Detect which cell encompasses the target text, then output its [X, Y] center coordinate. 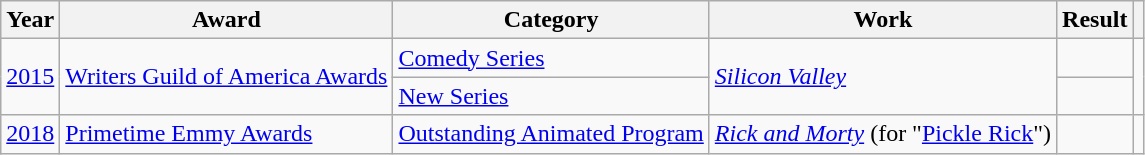
Outstanding Animated Program [551, 134]
Result [1095, 20]
Writers Guild of America Awards [226, 77]
Silicon Valley [882, 77]
2015 [30, 77]
Comedy Series [551, 58]
Rick and Morty (for "Pickle Rick") [882, 134]
Work [882, 20]
2018 [30, 134]
Primetime Emmy Awards [226, 134]
Category [551, 20]
Award [226, 20]
New Series [551, 96]
Year [30, 20]
